Locate the cell with the specified text and output its (x, y) center coordinate. 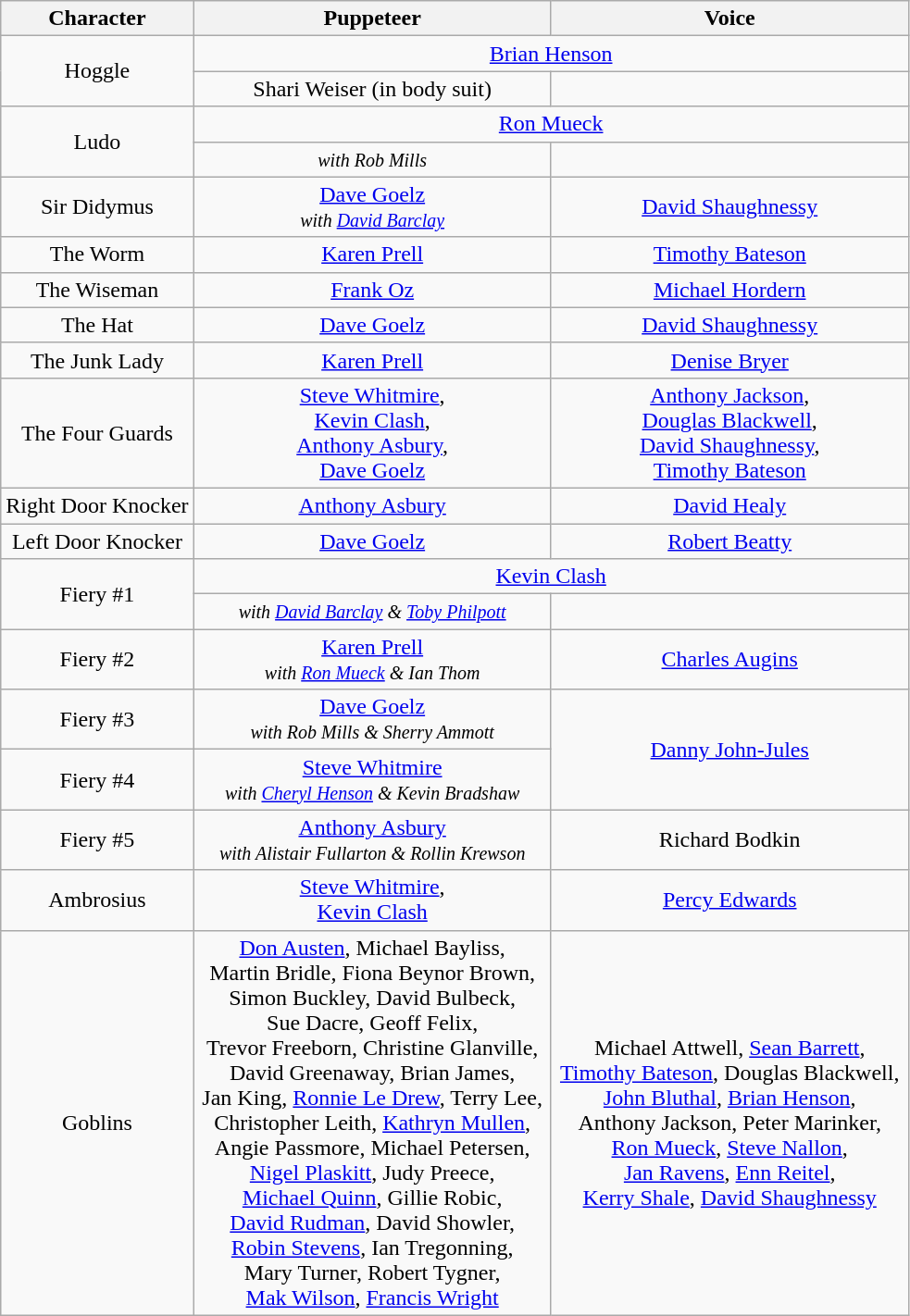
David Healy (729, 505)
The Junk Lady (97, 360)
The Four Guards (97, 433)
Percy Edwards (729, 900)
Character (97, 19)
Hoggle (97, 71)
Karen Prellwith Ron Mueck & Ian Thom (372, 659)
Fiery #1 (97, 594)
Ambrosius (97, 900)
with Rob Mills (372, 159)
Timothy Bateson (729, 255)
Robert Beatty (729, 541)
Steve Whitmirewith Cheryl Henson & Kevin Bradshaw (372, 779)
Ludo (97, 142)
The Worm (97, 255)
Brian Henson (551, 54)
Danny John-Jules (729, 750)
Richard Bodkin (729, 840)
Sir Didymus (97, 207)
Frank Oz (372, 290)
Goblins (97, 1123)
Ron Mueck (551, 124)
Kevin Clash (551, 577)
Left Door Knocker (97, 541)
The Wiseman (97, 290)
Right Door Knocker (97, 505)
Fiery #5 (97, 840)
Anthony Asbury (372, 505)
Fiery #2 (97, 659)
Dave Goelzwith David Barclay (372, 207)
Shari Weiser (in body suit) (372, 89)
Denise Bryer (729, 360)
Dave Goelzwith Rob Mills & Sherry Ammott (372, 720)
Steve Whitmire,Kevin Clash,Anthony Asbury,Dave Goelz (372, 433)
Michael Hordern (729, 290)
Charles Augins (729, 659)
Voice (729, 19)
Fiery #4 (97, 779)
Anthony Asburywith Alistair Fullarton & Rollin Krewson (372, 840)
Fiery #3 (97, 720)
Anthony Jackson,Douglas Blackwell,David Shaughnessy,Timothy Bateson (729, 433)
The Hat (97, 325)
Puppeteer (372, 19)
with David Barclay & Toby Philpott (372, 612)
Steve Whitmire,Kevin Clash (372, 900)
